Extract the [X, Y] coordinate from the center of the cell holding the provided text.  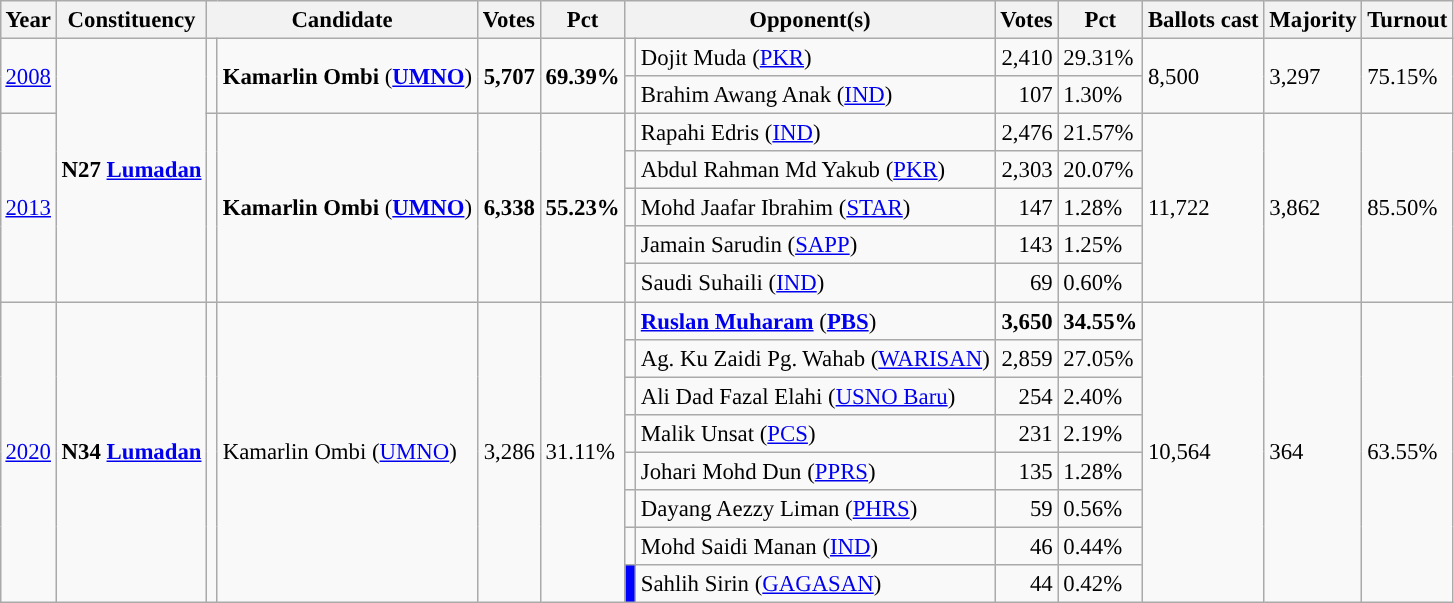
69.39% [582, 76]
Malik Unsat (PCS) [815, 433]
59 [1026, 508]
147 [1026, 208]
20.07% [1100, 170]
3,862 [1313, 208]
5,707 [508, 76]
2,303 [1026, 170]
135 [1026, 471]
N34 Lumadan [131, 452]
254 [1026, 396]
2.19% [1100, 433]
Year [28, 20]
6,338 [508, 208]
1.30% [1100, 95]
34.55% [1100, 321]
11,722 [1204, 208]
55.23% [582, 208]
Candidate [342, 20]
Mohd Saidi Manan (IND) [815, 546]
Ali Dad Fazal Elahi (USNO Baru) [815, 396]
2020 [28, 452]
29.31% [1100, 57]
2,476 [1026, 133]
Dojit Muda (PKR) [815, 57]
Dayang Aezzy Liman (PHRS) [815, 508]
143 [1026, 245]
3,297 [1313, 76]
8,500 [1204, 76]
Opponent(s) [810, 20]
Abdul Rahman Md Yakub (PKR) [815, 170]
2.40% [1100, 396]
Rapahi Edris (IND) [815, 133]
Majority [1313, 20]
Ruslan Muharam (PBS) [815, 321]
Ag. Ku Zaidi Pg. Wahab (WARISAN) [815, 358]
2013 [28, 208]
21.57% [1100, 133]
Johari Mohd Dun (PPRS) [815, 471]
2,410 [1026, 57]
107 [1026, 95]
10,564 [1204, 452]
0.42% [1100, 584]
1.25% [1100, 245]
Ballots cast [1204, 20]
2,859 [1026, 358]
31.11% [582, 452]
3,650 [1026, 321]
231 [1026, 433]
N27 Lumadan [131, 170]
Saudi Suhaili (IND) [815, 283]
Jamain Sarudin (SAPP) [815, 245]
44 [1026, 584]
27.05% [1100, 358]
63.55% [1408, 452]
75.15% [1408, 76]
Sahlih Sirin (GAGASAN) [815, 584]
364 [1313, 452]
0.60% [1100, 283]
Mohd Jaafar Ibrahim (STAR) [815, 208]
Constituency [131, 20]
Turnout [1408, 20]
Brahim Awang Anak (IND) [815, 95]
0.44% [1100, 546]
3,286 [508, 452]
0.56% [1100, 508]
2008 [28, 76]
85.50% [1408, 208]
69 [1026, 283]
46 [1026, 546]
